From the cell containing the given text, extract its center point as [X, Y] coordinate. 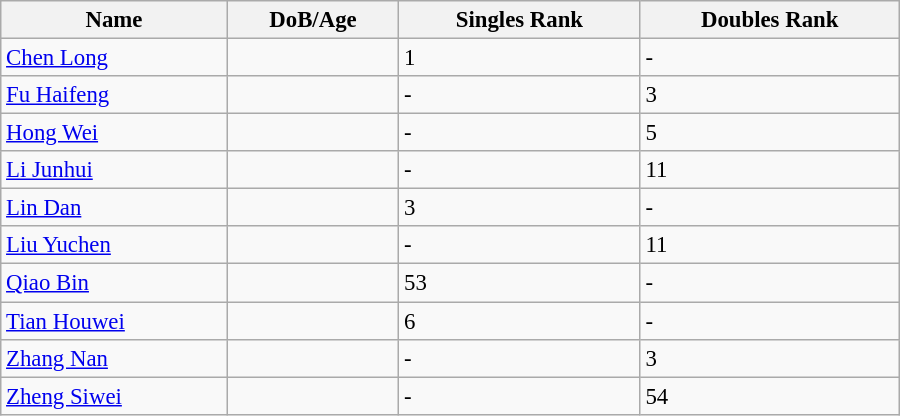
Liu Yuchen [114, 245]
Qiao Bin [114, 283]
1 [520, 58]
54 [770, 396]
Tian Houwei [114, 321]
Doubles Rank [770, 20]
53 [520, 283]
Li Junhui [114, 170]
Lin Dan [114, 208]
6 [520, 321]
Singles Rank [520, 20]
Hong Wei [114, 133]
Zhang Nan [114, 358]
Chen Long [114, 58]
Zheng Siwei [114, 396]
5 [770, 133]
DoB/Age [312, 20]
Name [114, 20]
Fu Haifeng [114, 95]
